Find where the given text appears and provide that cell's center as [X, Y] coordinate. 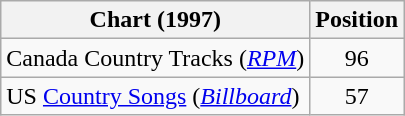
Canada Country Tracks (RPM) [156, 58]
57 [357, 96]
Chart (1997) [156, 20]
96 [357, 58]
Position [357, 20]
US Country Songs (Billboard) [156, 96]
